Identify which cell holds the provided text, then report its (x, y) central coordinate. 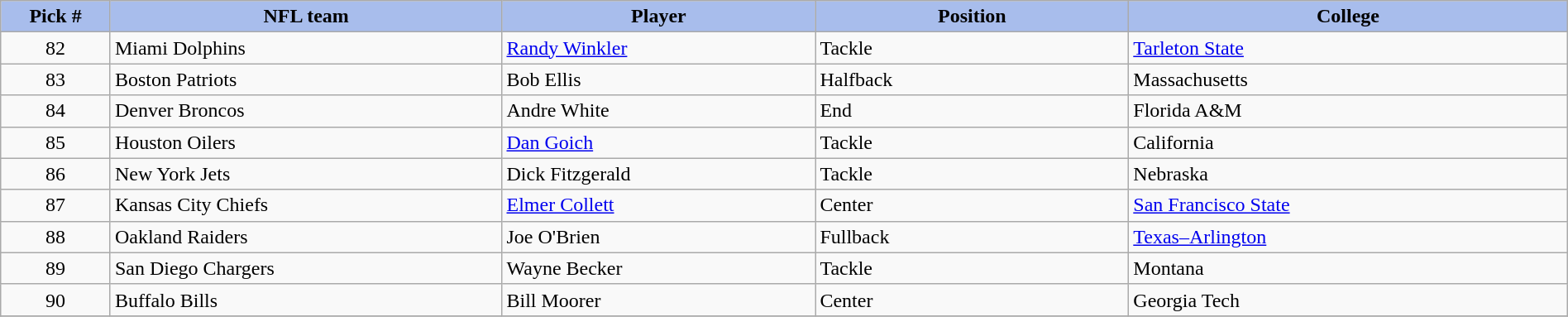
College (1348, 17)
Georgia Tech (1348, 300)
San Francisco State (1348, 205)
86 (56, 174)
New York Jets (306, 174)
Bob Ellis (658, 79)
89 (56, 268)
90 (56, 300)
Bill Moorer (658, 300)
83 (56, 79)
Wayne Becker (658, 268)
NFL team (306, 17)
Halfback (973, 79)
California (1348, 142)
85 (56, 142)
Fullback (973, 237)
Joe O'Brien (658, 237)
Denver Broncos (306, 111)
Kansas City Chiefs (306, 205)
Player (658, 17)
Elmer Collett (658, 205)
88 (56, 237)
Nebraska (1348, 174)
Oakland Raiders (306, 237)
Pick # (56, 17)
Houston Oilers (306, 142)
San Diego Chargers (306, 268)
Dick Fitzgerald (658, 174)
Boston Patriots (306, 79)
Tarleton State (1348, 48)
84 (56, 111)
Position (973, 17)
Buffalo Bills (306, 300)
Andre White (658, 111)
Montana (1348, 268)
Miami Dolphins (306, 48)
Randy Winkler (658, 48)
87 (56, 205)
End (973, 111)
Massachusetts (1348, 79)
Dan Goich (658, 142)
82 (56, 48)
Texas–Arlington (1348, 237)
Florida A&M (1348, 111)
